Extract the (x, y) coordinate from the center of the cell holding the provided text.  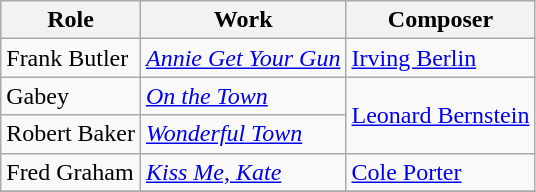
Fred Graham (71, 172)
Irving Berlin (440, 58)
Kiss Me, Kate (243, 172)
Work (243, 20)
Composer (440, 20)
Leonard Bernstein (440, 115)
Annie Get Your Gun (243, 58)
Wonderful Town (243, 134)
Role (71, 20)
Cole Porter (440, 172)
Frank Butler (71, 58)
Gabey (71, 96)
Robert Baker (71, 134)
On the Town (243, 96)
